Detect which cell encompasses the target text, then output its (X, Y) center coordinate. 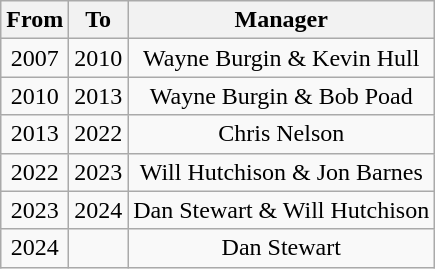
To (98, 20)
Manager (282, 20)
Chris Nelson (282, 134)
Wayne Burgin & Kevin Hull (282, 58)
Dan Stewart (282, 248)
2007 (35, 58)
From (35, 20)
Will Hutchison & Jon Barnes (282, 172)
Wayne Burgin & Bob Poad (282, 96)
Dan Stewart & Will Hutchison (282, 210)
